From the cell containing the given text, extract its center point as (x, y) coordinate. 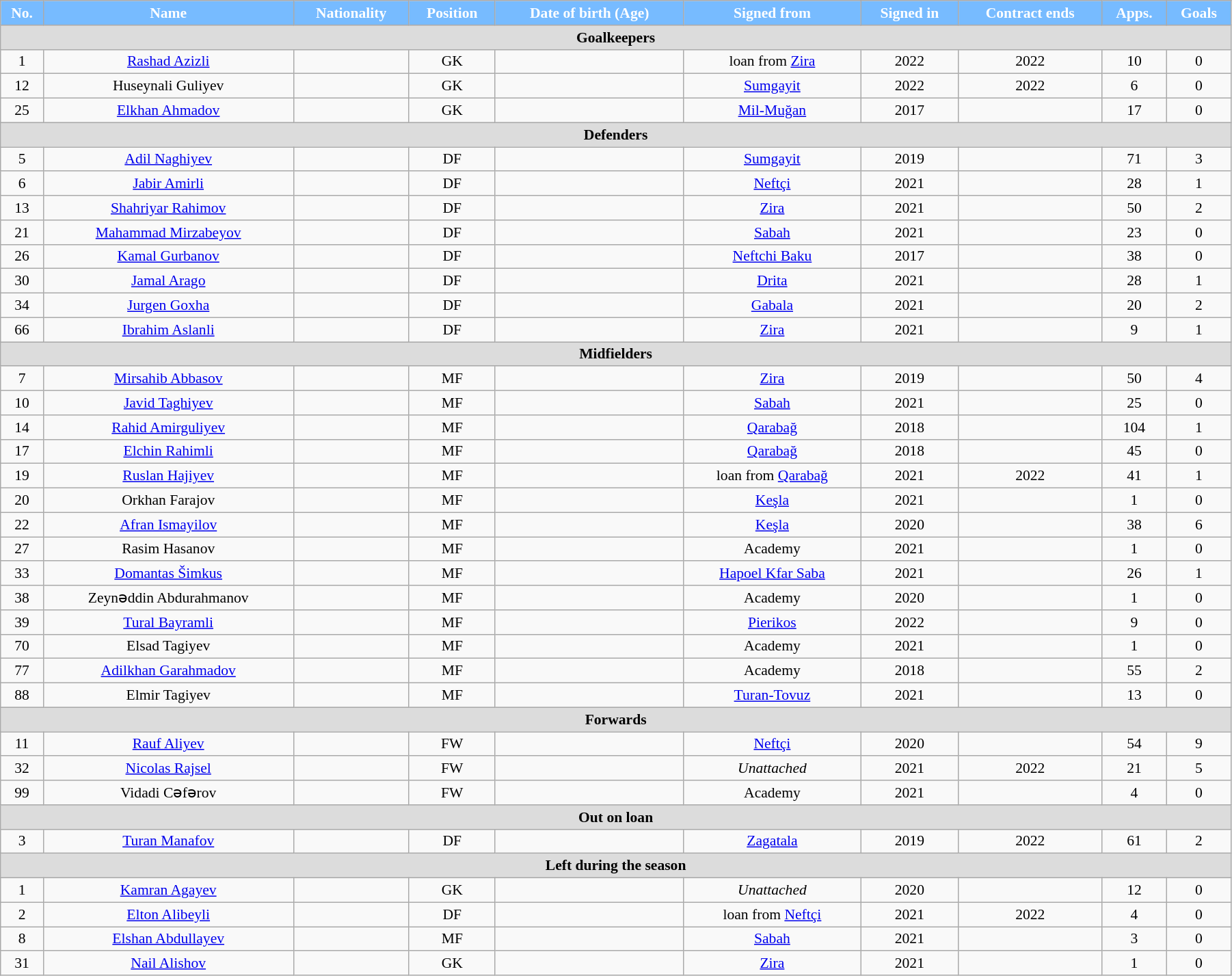
Signed from (773, 13)
loan from Qarabağ (773, 476)
Orkhan Farajov (168, 501)
34 (22, 306)
Gabala (773, 306)
Jamal Arago (168, 281)
Ibrahim Aslanli (168, 330)
Mirsahib Abbasov (168, 379)
Domantas Šimkus (168, 574)
66 (22, 330)
Elshan Abdullayev (168, 939)
Shahriyar Rahimov (168, 208)
Mahammad Mirzabeyov (168, 233)
Adilkhan Garahmadov (168, 671)
Rashad Azizli (168, 62)
Rauf Aliyev (168, 744)
Elchin Rahimli (168, 451)
104 (1134, 427)
99 (22, 793)
54 (1134, 744)
27 (22, 549)
Name (168, 13)
Zagatala (773, 841)
Ruslan Hajiyev (168, 476)
Vidadi Cəfərov (168, 793)
32 (22, 769)
14 (22, 427)
Pierikos (773, 622)
8 (22, 939)
22 (22, 525)
Out on loan (616, 817)
Elton Alibeyli (168, 914)
Nicolas Rajsel (168, 769)
70 (22, 646)
Nationality (351, 13)
loan from Zira (773, 62)
Drita (773, 281)
Forwards (616, 720)
Elmir Tagiyev (168, 696)
7 (22, 379)
Turan-Tovuz (773, 696)
Zeynəddin Abdurahmanov (168, 598)
Contract ends (1030, 13)
Elkhan Ahmadov (168, 111)
55 (1134, 671)
41 (1134, 476)
No. (22, 13)
19 (22, 476)
Hapoel Kfar Saba (773, 574)
33 (22, 574)
Nail Alishov (168, 964)
Left during the season (616, 866)
Jurgen Goxha (168, 306)
Kamran Agayev (168, 891)
Goals (1198, 13)
Apps. (1134, 13)
Mil-Muğan (773, 111)
11 (22, 744)
Huseynali Guliyev (168, 86)
Date of birth (Age) (589, 13)
23 (1134, 233)
39 (22, 622)
Kamal Gurbanov (168, 256)
Neftchi Baku (773, 256)
88 (22, 696)
31 (22, 964)
Adil Naghiyev (168, 159)
Javid Taghiyev (168, 403)
Signed in (909, 13)
30 (22, 281)
77 (22, 671)
Rasim Hasanov (168, 549)
Defenders (616, 135)
loan from Neftçi (773, 914)
Tural Bayramli (168, 622)
Rahid Amirguliyev (168, 427)
Goalkeepers (616, 38)
Elsad Tagiyev (168, 646)
71 (1134, 159)
45 (1134, 451)
Turan Manafov (168, 841)
Jabir Amirli (168, 184)
Midfielders (616, 354)
Afran Ismayilov (168, 525)
61 (1134, 841)
Position (452, 13)
